Pinpoint the cell where the given text exists, returning its [x, y] midpoint coordinate. 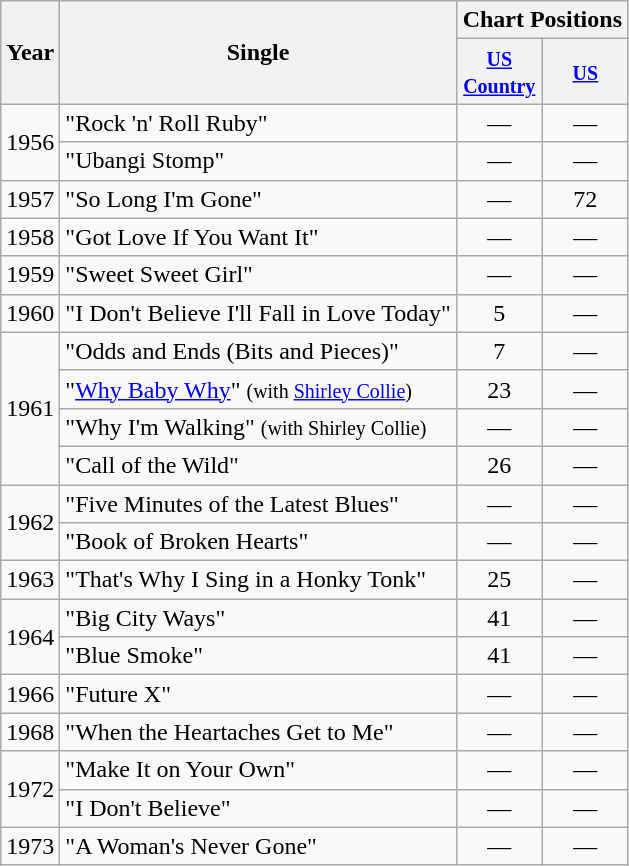
25 [499, 580]
"Got Love If You Want It" [258, 237]
5 [499, 313]
"So Long I'm Gone" [258, 199]
US Country [499, 72]
"That's Why I Sing in a Honky Tonk" [258, 580]
"Why I'm Walking" (with Shirley Collie) [258, 427]
1972 [30, 789]
1957 [30, 199]
"Call of the Wild" [258, 465]
Single [258, 52]
7 [499, 351]
"I Don't Believe" [258, 808]
"Make It on Your Own" [258, 770]
1961 [30, 408]
"Ubangi Stomp" [258, 161]
"Big City Ways" [258, 618]
"Rock 'n' Roll Ruby" [258, 123]
"Odds and Ends (Bits and Pieces)" [258, 351]
1964 [30, 637]
1959 [30, 275]
1958 [30, 237]
26 [499, 465]
"A Woman's Never Gone" [258, 846]
1966 [30, 694]
"Book of Broken Hearts" [258, 542]
"When the Heartaches Get to Me" [258, 732]
Chart Positions [542, 20]
US [585, 72]
Year [30, 52]
"Five Minutes of the Latest Blues" [258, 503]
23 [499, 389]
1956 [30, 142]
"Blue Smoke" [258, 656]
"Future X" [258, 694]
72 [585, 199]
1960 [30, 313]
1973 [30, 846]
1968 [30, 732]
1963 [30, 580]
"Sweet Sweet Girl" [258, 275]
"Why Baby Why" (with Shirley Collie) [258, 389]
1962 [30, 522]
"I Don't Believe I'll Fall in Love Today" [258, 313]
